Identify which cell holds the provided text, then report its (x, y) central coordinate. 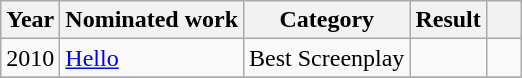
Hello (152, 58)
Category (327, 20)
Result (448, 20)
Year (30, 20)
Best Screenplay (327, 58)
2010 (30, 58)
Nominated work (152, 20)
